Find where the given text appears and provide that cell's center as [x, y] coordinate. 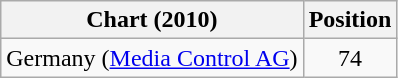
Germany (Media Control AG) [152, 58]
74 [350, 58]
Chart (2010) [152, 20]
Position [350, 20]
